For the text-containing cell, return its midpoint in (x, y) coordinate format. 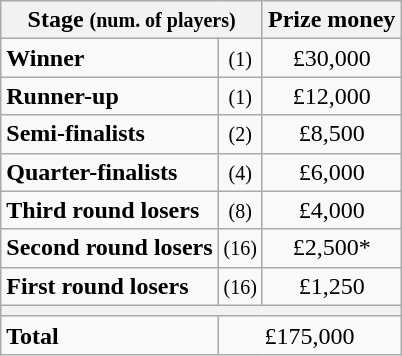
(2) (240, 134)
(4) (240, 172)
(8) (240, 210)
£4,000 (331, 210)
Stage (num. of players) (132, 20)
Semi-finalists (110, 134)
£175,000 (310, 335)
Third round losers (110, 210)
£1,250 (331, 286)
£12,000 (331, 96)
Prize money (331, 20)
£8,500 (331, 134)
Total (110, 335)
Quarter-finalists (110, 172)
Second round losers (110, 248)
Runner-up (110, 96)
£2,500* (331, 248)
£6,000 (331, 172)
£30,000 (331, 58)
First round losers (110, 286)
Winner (110, 58)
